For the text-containing cell, return its midpoint in [X, Y] coordinate format. 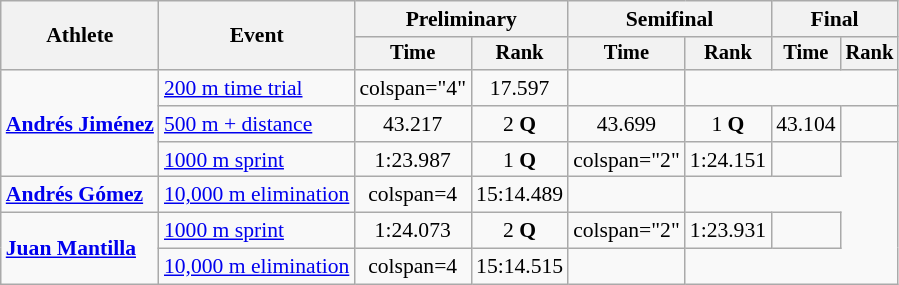
Athlete [80, 36]
1:23.931 [728, 231]
Preliminary [461, 19]
43.217 [412, 124]
Andrés Gómez [80, 195]
15:14.489 [520, 195]
1:23.987 [412, 160]
1:24.073 [412, 231]
Event [256, 36]
Final [834, 19]
43.104 [806, 124]
colspan="4" [412, 88]
Andrés Jiménez [80, 124]
200 m time trial [256, 88]
15:14.515 [520, 267]
1:24.151 [728, 160]
17.597 [520, 88]
500 m + distance [256, 124]
Juan Mantilla [80, 248]
Semifinal [670, 19]
43.699 [626, 124]
